Return [x, y] of the center of cell containing provided text 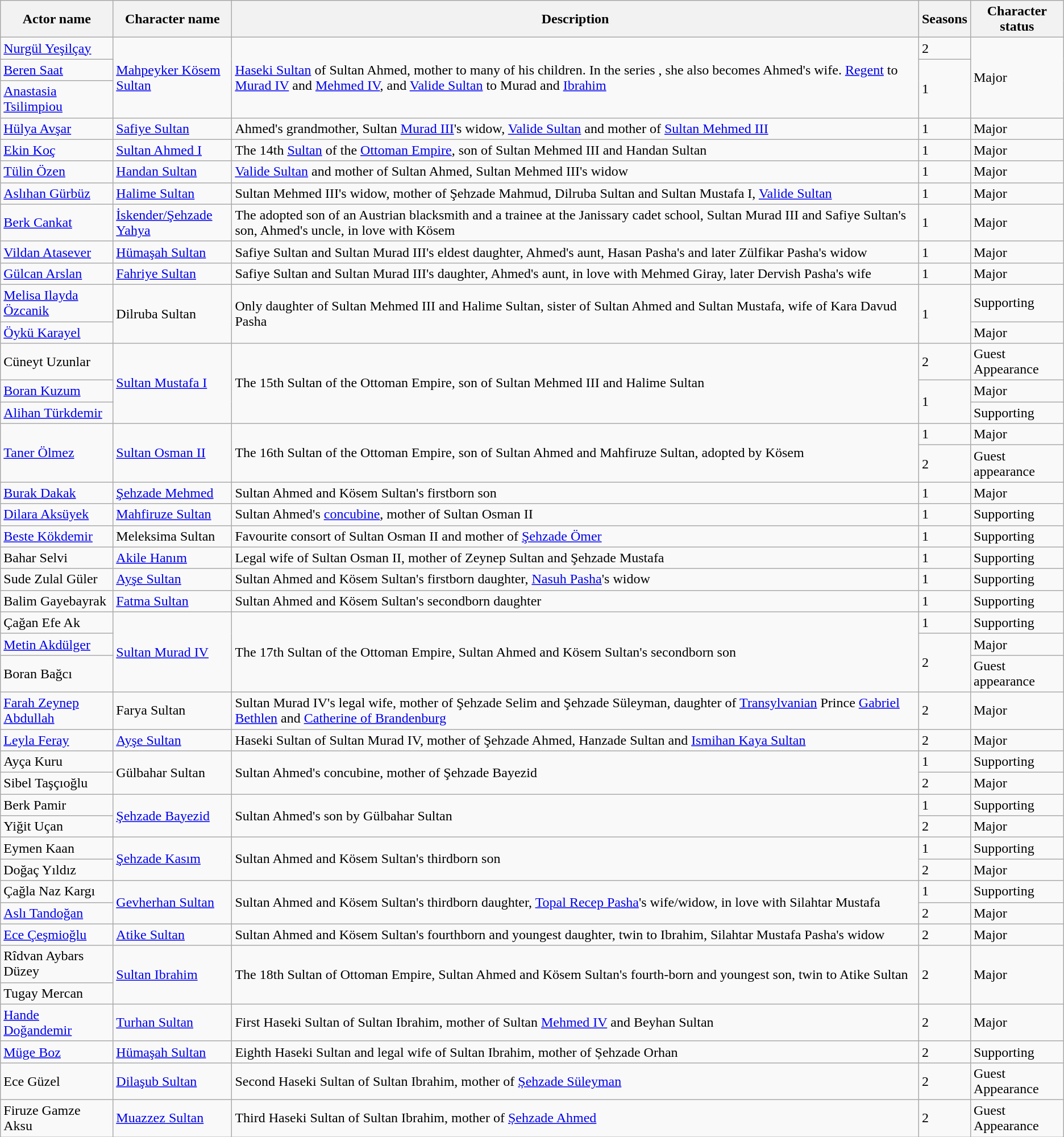
Sultan Osman II [173, 453]
Fahriye Sultan [173, 273]
Ayça Kuru [57, 762]
Dilara Aksüyek [57, 514]
Mahpeyker Kösem Sultan [173, 77]
Character status [1017, 19]
Gülbahar Sultan [173, 773]
Boran Kuzum [57, 391]
Metin Akdülger [57, 644]
Turhan Sultan [173, 1022]
Tugay Mercan [57, 993]
Description [575, 19]
Sultan Ahmed and Kösem Sultan's secondborn daughter [575, 601]
Şehzade Bayezid [173, 816]
Dilaşub Sultan [173, 1081]
Character name [173, 19]
Seasons [945, 19]
Anastasia Tsilimpiou [57, 99]
Haseki Sultan of Sultan Murad IV, mother of Şehzade Ahmed, Hanzade Sultan and Ismihan Kaya Sultan [575, 740]
Aslıhan Gürbüz [57, 193]
Sultan Mustafa I [173, 383]
Farah Zeynep Abdullah [57, 711]
Halime Sultan [173, 193]
Sultan Ahmed and Kösem Sultan's firstborn son [575, 493]
Gevherhan Sultan [173, 902]
Muazzez Sultan [173, 1118]
Taner Ölmez [57, 453]
Safiye Sultan [173, 128]
Melisa Ilayda Özcanik [57, 302]
Sultan Ahmed and Kösem Sultan's thirdborn son [575, 859]
Berk Pamir [57, 805]
Nurgül Yeşilçay [57, 48]
Rîdvan Aybars Düzey [57, 964]
Legal wife of Sultan Osman II, mother of Zeynep Sultan and Şehzade Mustafa [575, 558]
Öykü Karayel [57, 333]
Cüneyt Uzunlar [57, 362]
Sultan Murad IV [173, 652]
Sultan Ahmed and Kösem Sultan's fourthborn and youngest daughter, twin to Ibrahim, Silahtar Mustafa Pasha's widow [575, 935]
Hande Doğandemir [57, 1022]
Doğaç Yıldız [57, 870]
The 18th Sultan of Ottoman Empire, Sultan Ahmed and Kösem Sultan's fourth-born and youngest son, twin to Atike Sultan [575, 974]
Favourite consort of Sultan Osman II and mother of Şehzade Ömer [575, 536]
Alihan Türkdemir [57, 413]
Müge Boz [57, 1052]
Sultan Ahmed and Kösem Sultan's thirdborn daughter, Topal Recep Pasha's wife/widow, in love with Silahtar Mustafa [575, 902]
The 14th Sultan of the Ottoman Empire, son of Sultan Mehmed III and Handan Sultan [575, 150]
Only daughter of Sultan Mehmed III and Halime Sultan, sister of Sultan Ahmed and Sultan Mustafa, wife of Kara Davud Pasha [575, 314]
Third Haseki Sultan of Sultan Ibrahim, mother of Șehzade Ahmed [575, 1118]
Sultan Ahmed's concubine, mother of Sultan Osman II [575, 514]
Ece Güzel [57, 1081]
Ekin Koç [57, 150]
Safiye Sultan and Sultan Murad III's daughter, Ahmed's aunt, in love with Mehmed Giray, later Dervish Pasha's wife [575, 273]
Meleksima Sultan [173, 536]
Sibel Taşçıoğlu [57, 783]
Aslı Tandoğan [57, 913]
Ece Çeşmioğlu [57, 935]
Dilruba Sultan [173, 314]
The 17th Sultan of the Ottoman Empire, Sultan Ahmed and Kösem Sultan's secondborn son [575, 652]
Gülcan Arslan [57, 273]
First Haseki Sultan of Sultan Ibrahim, mother of Sultan Mehmed IV and Beyhan Sultan [575, 1022]
Sultan Ahmed's son by Gülbahar Sultan [575, 816]
Balim Gayebayrak [57, 601]
Akile Hanım [173, 558]
The 16th Sultan of the Ottoman Empire, son of Sultan Ahmed and Mahfiruze Sultan, adopted by Kösem [575, 453]
Şehzade Mehmed [173, 493]
The 15th Sultan of the Ottoman Empire, son of Sultan Mehmed III and Halime Sultan [575, 383]
Sultan Ahmed and Kösem Sultan's firstborn daughter, Nasuh Pasha's widow [575, 579]
Yiğit Uçan [57, 827]
Leyla Feray [57, 740]
Berk Cankat [57, 223]
Boran Bağcı [57, 673]
Vildan Atasever [57, 252]
Sultan Ibrahim [173, 974]
Fatma Sultan [173, 601]
Şehzade Kasım [173, 859]
Beste Kökdemir [57, 536]
Çağan Efe Ak [57, 623]
Valide Sultan and mother of Sultan Ahmed, Sultan Mehmed III's widow [575, 172]
Eighth Haseki Sultan and legal wife of Sultan Ibrahim, mother of Șehzade Orhan [575, 1052]
Sultan Ahmed's concubine, mother of Şehzade Bayezid [575, 773]
Actor name [57, 19]
Bahar Selvi [57, 558]
Beren Saat [57, 70]
Tülin Özen [57, 172]
Mahfiruze Sultan [173, 514]
Handan Sultan [173, 172]
Sultan Ahmed I [173, 150]
Firuze Gamze Aksu [57, 1118]
Ahmed's grandmother, Sultan Murad III's widow, Valide Sultan and mother of Sultan Mehmed III [575, 128]
Eymen Kaan [57, 848]
Sultan Mehmed III's widow, mother of Şehzade Mahmud, Dilruba Sultan and Sultan Mustafa I, Valide Sultan [575, 193]
Farya Sultan [173, 711]
Hülya Avşar [57, 128]
Sude Zulal Güler [57, 579]
Safiye Sultan and Sultan Murad III's eldest daughter, Ahmed's aunt, Hasan Pasha's and later Zülfikar Pasha's widow [575, 252]
İskender/Şehzade Yahya [173, 223]
Burak Dakak [57, 493]
Çağla Naz Kargı [57, 891]
Atike Sultan [173, 935]
Second Haseki Sultan of Sultan Ibrahim, mother of Șehzade Süleyman [575, 1081]
